Determine the [x, y] coordinate at the center of the cell enclosing the given text.  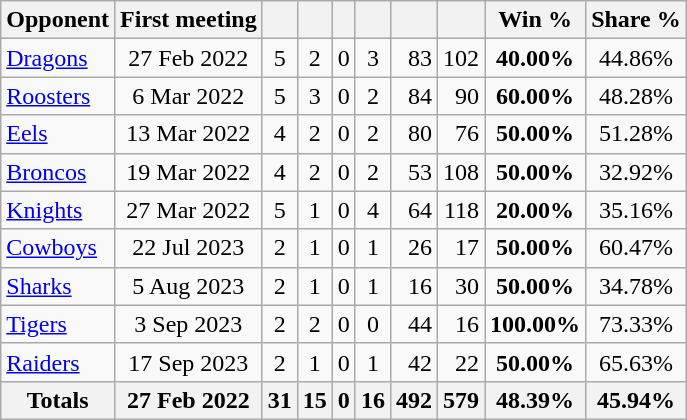
5 Aug 2023 [189, 286]
53 [414, 172]
31 [280, 400]
51.28% [636, 134]
26 [414, 248]
84 [414, 96]
45.94% [636, 400]
22 Jul 2023 [189, 248]
44 [414, 324]
20.00% [536, 210]
Raiders [58, 362]
90 [462, 96]
40.00% [536, 58]
27 Mar 2022 [189, 210]
83 [414, 58]
3 Sep 2023 [189, 324]
100.00% [536, 324]
Share % [636, 20]
Roosters [58, 96]
17 Sep 2023 [189, 362]
30 [462, 286]
48.39% [536, 400]
Tigers [58, 324]
Win % [536, 20]
Knights [58, 210]
48.28% [636, 96]
76 [462, 134]
22 [462, 362]
6 Mar 2022 [189, 96]
Dragons [58, 58]
60.00% [536, 96]
579 [462, 400]
80 [414, 134]
60.47% [636, 248]
19 Mar 2022 [189, 172]
118 [462, 210]
73.33% [636, 324]
Eels [58, 134]
15 [314, 400]
102 [462, 58]
First meeting [189, 20]
65.63% [636, 362]
44.86% [636, 58]
Broncos [58, 172]
108 [462, 172]
17 [462, 248]
34.78% [636, 286]
492 [414, 400]
Sharks [58, 286]
32.92% [636, 172]
Opponent [58, 20]
64 [414, 210]
13 Mar 2022 [189, 134]
42 [414, 362]
35.16% [636, 210]
Totals [58, 400]
Cowboys [58, 248]
